Find where the given text appears and provide that cell's center as [x, y] coordinate. 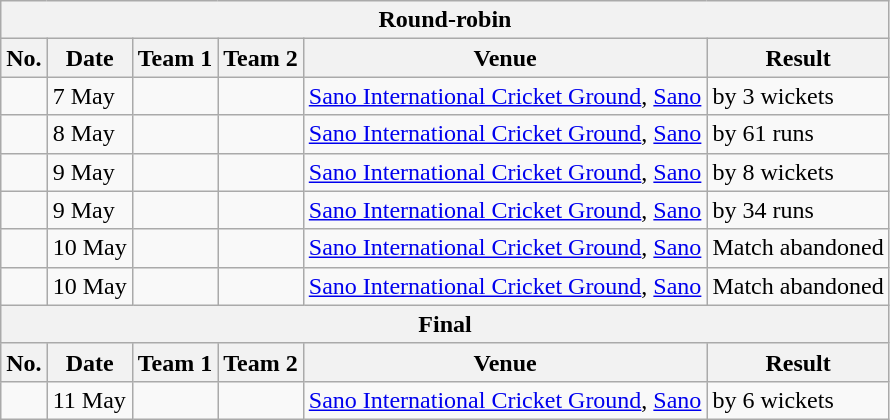
by 61 runs [798, 134]
by 34 runs [798, 210]
7 May [90, 96]
by 6 wickets [798, 400]
8 May [90, 134]
11 May [90, 400]
Final [445, 324]
by 3 wickets [798, 96]
Round-robin [445, 20]
by 8 wickets [798, 172]
